Scan for the cell matching the given text and deliver its (x, y) coordinate at center. 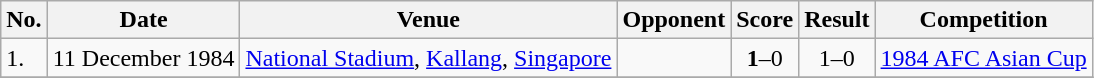
National Stadium, Kallang, Singapore (428, 58)
Competition (984, 20)
1. (24, 58)
Venue (428, 20)
Result (837, 20)
Date (144, 20)
1984 AFC Asian Cup (984, 58)
Opponent (674, 20)
No. (24, 20)
11 December 1984 (144, 58)
Score (765, 20)
